Output the [x, y] coordinate of the center of the cell containing the given text.  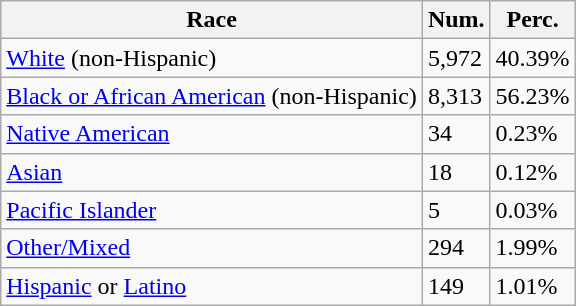
Pacific Islander [212, 210]
0.12% [532, 172]
5 [456, 210]
1.01% [532, 286]
0.03% [532, 210]
294 [456, 248]
White (non-Hispanic) [212, 58]
5,972 [456, 58]
Num. [456, 20]
34 [456, 134]
Other/Mixed [212, 248]
Black or African American (non-Hispanic) [212, 96]
1.99% [532, 248]
56.23% [532, 96]
18 [456, 172]
Hispanic or Latino [212, 286]
Native American [212, 134]
Race [212, 20]
40.39% [532, 58]
8,313 [456, 96]
Asian [212, 172]
0.23% [532, 134]
Perc. [532, 20]
149 [456, 286]
